Detect which cell encompasses the target text, then output its [x, y] center coordinate. 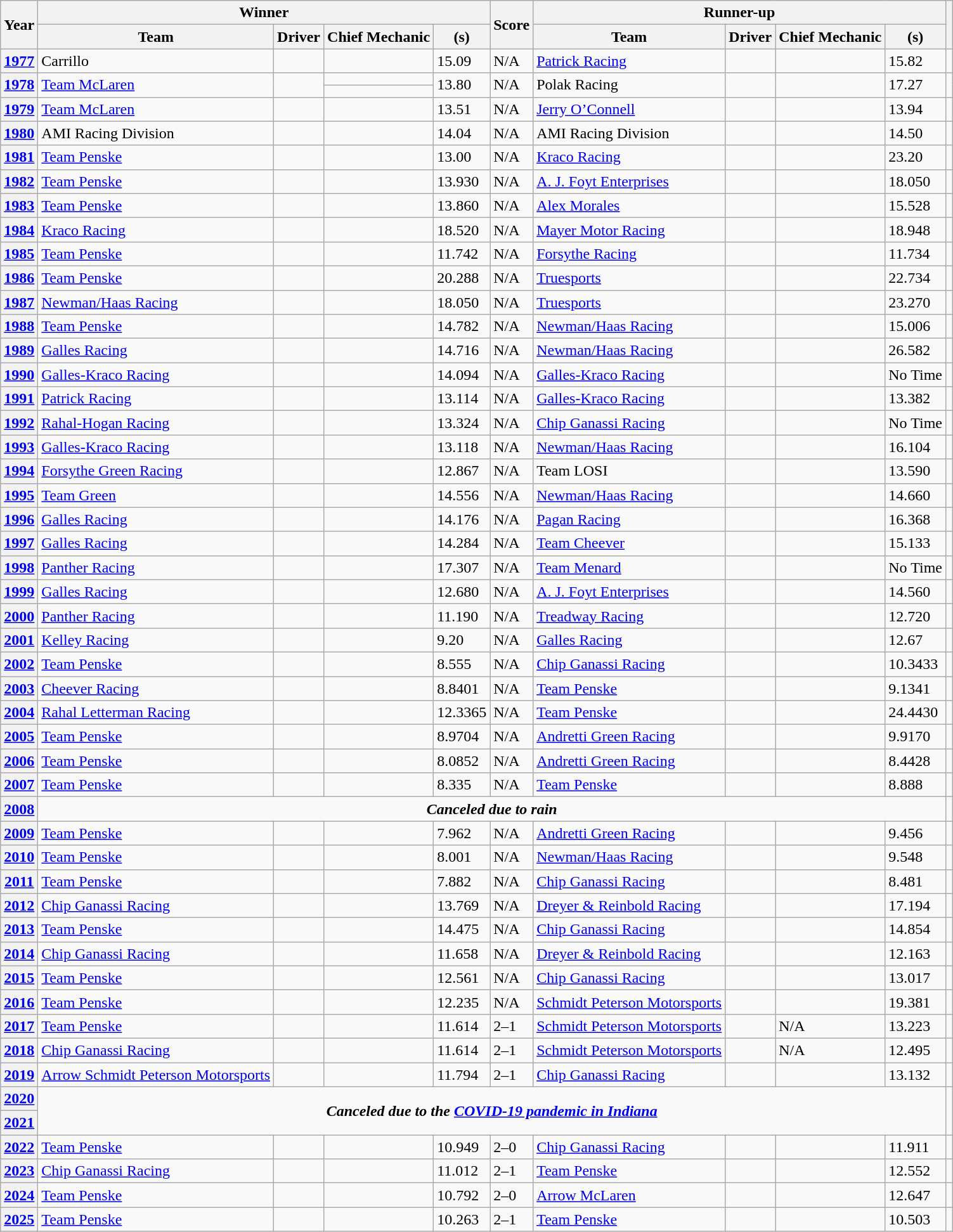
Canceled due to rain [492, 809]
13.00 [462, 157]
Alex Morales [629, 205]
1981 [19, 157]
8.888 [916, 785]
12.495 [916, 1050]
14.094 [462, 375]
14.176 [462, 519]
2019 [19, 1075]
2023 [19, 1171]
16.104 [916, 447]
2001 [19, 640]
8.001 [462, 857]
12.67 [916, 640]
2022 [19, 1147]
13.769 [462, 905]
1992 [19, 423]
2011 [19, 881]
Rahal Letterman Racing [156, 713]
1986 [19, 278]
9.548 [916, 857]
14.556 [462, 495]
26.582 [916, 351]
1984 [19, 230]
Forsythe Racing [629, 254]
13.223 [916, 1026]
Team Cheever [629, 543]
1978 [19, 85]
2004 [19, 713]
2009 [19, 833]
17.27 [916, 85]
9.1341 [916, 688]
Forsythe Green Racing [156, 471]
2016 [19, 1002]
2007 [19, 785]
2021 [19, 1123]
1998 [19, 567]
1985 [19, 254]
1996 [19, 519]
Carrillo [156, 61]
12.561 [462, 978]
19.381 [916, 1002]
23.270 [916, 302]
1977 [19, 61]
2000 [19, 616]
18.520 [462, 230]
13.382 [916, 399]
1980 [19, 133]
14.475 [462, 930]
12.235 [462, 1002]
14.660 [916, 495]
13.017 [916, 978]
2003 [19, 688]
18.948 [916, 230]
11.742 [462, 254]
Pagan Racing [629, 519]
1983 [19, 205]
11.190 [462, 616]
12.552 [916, 1171]
10.949 [462, 1147]
1988 [19, 327]
11.012 [462, 1171]
12.163 [916, 954]
13.132 [916, 1075]
14.04 [462, 133]
Arrow McLaren [629, 1195]
15.09 [462, 61]
2015 [19, 978]
14.560 [916, 592]
Year [19, 25]
2025 [19, 1219]
13.590 [916, 471]
9.20 [462, 640]
1995 [19, 495]
20.288 [462, 278]
Mayer Motor Racing [629, 230]
14.854 [916, 930]
17.307 [462, 567]
2024 [19, 1195]
8.9704 [462, 737]
7.962 [462, 833]
13.930 [462, 181]
2012 [19, 905]
15.528 [916, 205]
1990 [19, 375]
Score [512, 25]
Team Green [156, 495]
14.50 [916, 133]
13.324 [462, 423]
10.263 [462, 1219]
10.792 [462, 1195]
8.4428 [916, 761]
8.481 [916, 881]
13.80 [462, 85]
16.368 [916, 519]
13.118 [462, 447]
2005 [19, 737]
Jerry O’Connell [629, 109]
11.911 [916, 1147]
Winner [264, 13]
2013 [19, 930]
Arrow Schmidt Peterson Motorsports [156, 1075]
12.3365 [462, 713]
2014 [19, 954]
2002 [19, 664]
13.94 [916, 109]
Canceled due to the COVID-19 pandemic in Indiana [492, 1111]
Rahal-Hogan Racing [156, 423]
Kelley Racing [156, 640]
13.860 [462, 205]
8.8401 [462, 688]
22.734 [916, 278]
12.867 [462, 471]
11.794 [462, 1075]
11.734 [916, 254]
1999 [19, 592]
1987 [19, 302]
1982 [19, 181]
1991 [19, 399]
2006 [19, 761]
10.3433 [916, 664]
2010 [19, 857]
1993 [19, 447]
1989 [19, 351]
Treadway Racing [629, 616]
15.82 [916, 61]
2018 [19, 1050]
11.658 [462, 954]
8.555 [462, 664]
12.647 [916, 1195]
2020 [19, 1099]
23.20 [916, 157]
Polak Racing [629, 85]
17.194 [916, 905]
Team LOSI [629, 471]
12.720 [916, 616]
2008 [19, 809]
24.4430 [916, 713]
7.882 [462, 881]
Team Menard [629, 567]
9.9170 [916, 737]
12.680 [462, 592]
14.284 [462, 543]
13.114 [462, 399]
1997 [19, 543]
15.006 [916, 327]
8.335 [462, 785]
Runner-up [739, 13]
13.51 [462, 109]
8.0852 [462, 761]
1994 [19, 471]
14.782 [462, 327]
Cheever Racing [156, 688]
1979 [19, 109]
2017 [19, 1026]
9.456 [916, 833]
15.133 [916, 543]
10.503 [916, 1219]
14.716 [462, 351]
